Detect which cell encompasses the target text, then output its [X, Y] center coordinate. 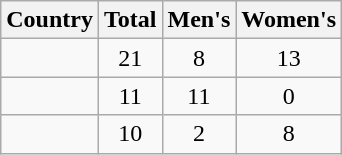
Total [130, 20]
21 [130, 58]
Country [50, 20]
Women's [289, 20]
13 [289, 58]
2 [199, 134]
10 [130, 134]
Men's [199, 20]
0 [289, 96]
